For the text-containing cell, return its midpoint in (X, Y) coordinate format. 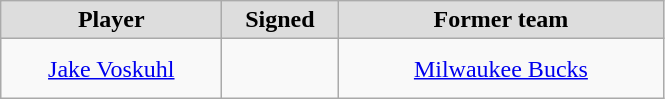
Former team (501, 20)
Milwaukee Bucks (501, 69)
Jake Voskuhl (112, 69)
Player (112, 20)
Signed (280, 20)
